Search for the cell housing the specified text and yield its (x, y) center coordinate. 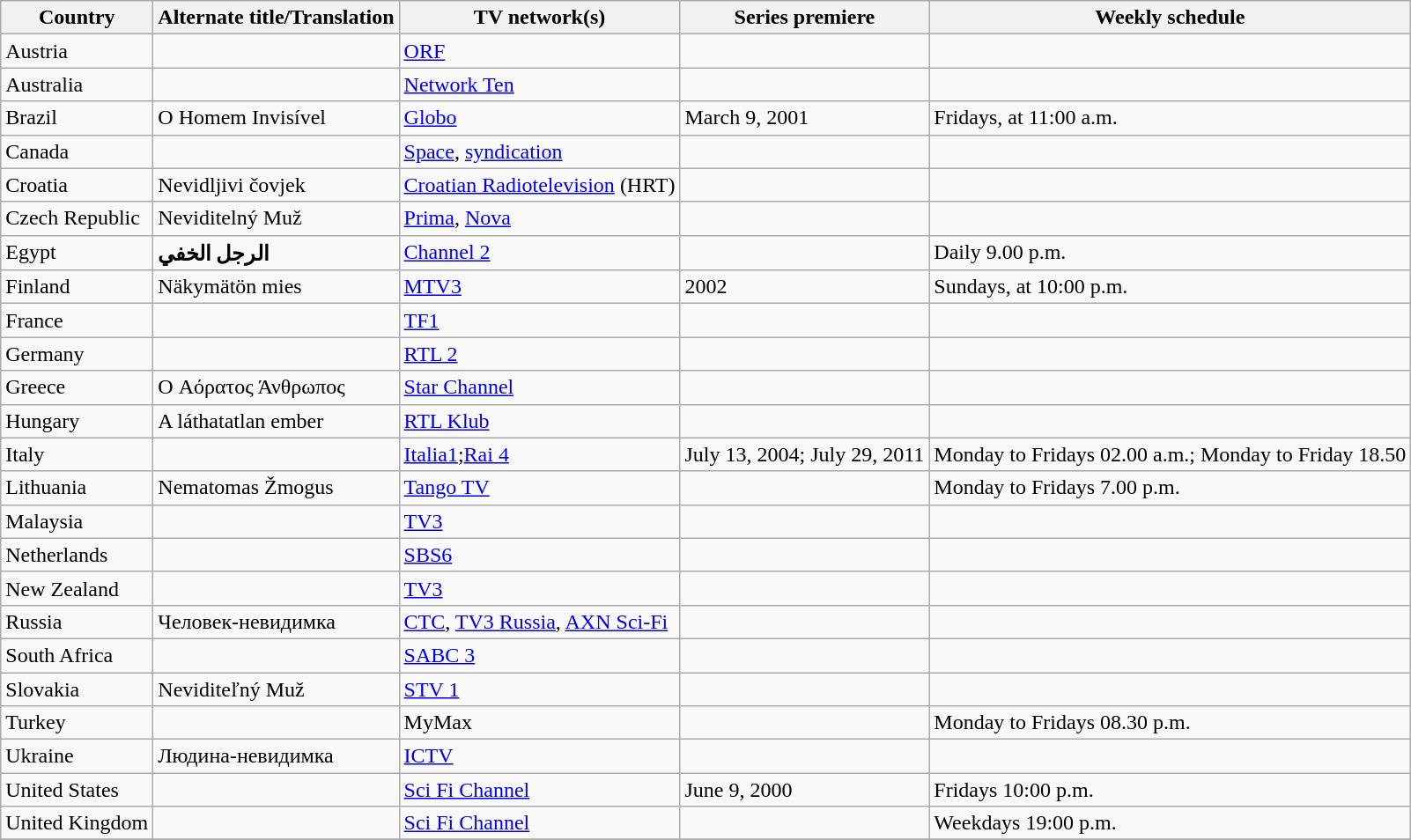
Nevidljivi čovjek (277, 185)
Fridays 10:00 p.m. (1170, 790)
Turkey (78, 723)
South Africa (78, 655)
Globo (539, 118)
Fridays, at 11:00 a.m. (1170, 118)
Italy (78, 454)
Neviditelný Muž (277, 218)
SABC 3 (539, 655)
Людина-невидимка (277, 756)
Egypt (78, 253)
Tango TV (539, 488)
Country (78, 18)
Человек-невидимка (277, 622)
Monday to Fridays 02.00 a.m.; Monday to Friday 18.50 (1170, 454)
Weekly schedule (1170, 18)
Malaysia (78, 521)
Slovakia (78, 689)
TF1 (539, 321)
RTL Klub (539, 421)
Prima, Nova (539, 218)
Austria (78, 51)
Ukraine (78, 756)
Greece (78, 387)
Channel 2 (539, 253)
Monday to Fridays 7.00 p.m. (1170, 488)
Series premiere (805, 18)
Canada (78, 151)
Näkymätön mies (277, 287)
SBS6 (539, 555)
New Zealand (78, 588)
Space, syndication (539, 151)
France (78, 321)
Lithuania (78, 488)
United States (78, 790)
O Αόρατος Άνθρωπος (277, 387)
A láthatatlan ember (277, 421)
Nematomas Žmogus (277, 488)
2002 (805, 287)
Croatia (78, 185)
Daily 9.00 p.m. (1170, 253)
Star Channel (539, 387)
Alternate title/Translation (277, 18)
Croatian Radiotelevision (HRT) (539, 185)
Monday to Fridays 08.30 p.m. (1170, 723)
Netherlands (78, 555)
O Homem Invisível (277, 118)
July 13, 2004; July 29, 2011 (805, 454)
RTL 2 (539, 354)
Germany (78, 354)
Weekdays 19:00 p.m. (1170, 823)
Brazil (78, 118)
Czech Republic (78, 218)
Sundays, at 10:00 p.m. (1170, 287)
CTC, TV3 Russia, AXN Sci-Fi (539, 622)
ICTV (539, 756)
MyMax (539, 723)
United Kingdom (78, 823)
MTV3 (539, 287)
Russia (78, 622)
March 9, 2001 (805, 118)
June 9, 2000 (805, 790)
TV network(s) (539, 18)
STV 1 (539, 689)
Australia (78, 85)
ORF (539, 51)
Neviditeľný Muž (277, 689)
Italia1;Rai 4 (539, 454)
Finland (78, 287)
الرجل الخفي (277, 253)
Hungary (78, 421)
Network Ten (539, 85)
